Pinpoint the cell where the given text exists, returning its (x, y) midpoint coordinate. 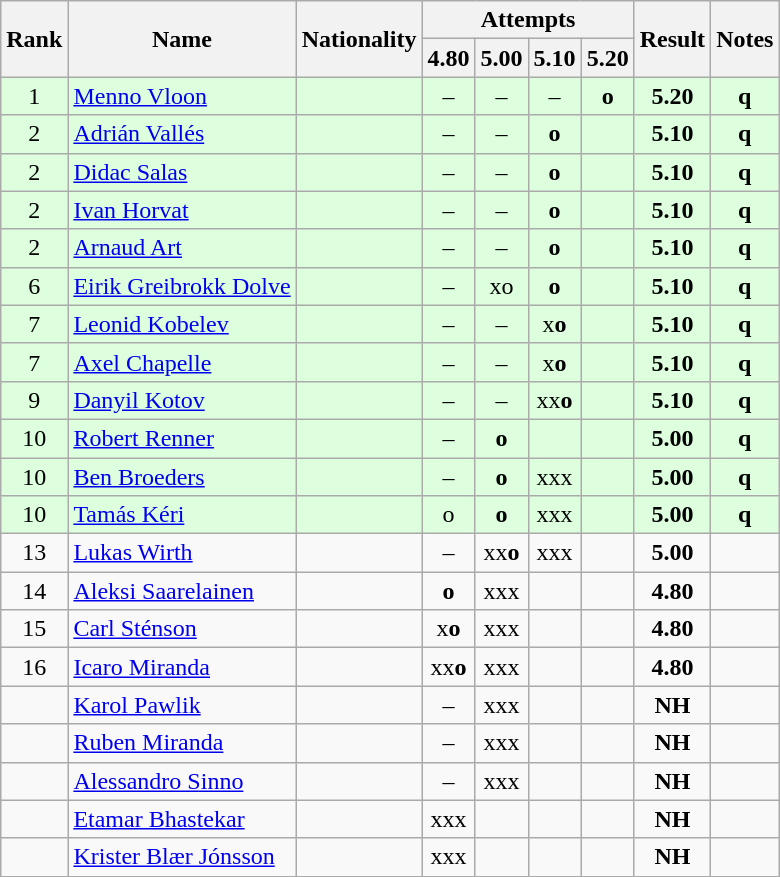
Ruben Miranda (182, 743)
Karol Pawlik (182, 705)
Arnaud Art (182, 248)
15 (34, 629)
Menno Vloon (182, 96)
6 (34, 286)
14 (34, 591)
Lukas Wirth (182, 553)
Robert Renner (182, 438)
1 (34, 96)
Krister Blær Jónsson (182, 857)
Icaro Miranda (182, 667)
Aleksi Saarelainen (182, 591)
Nationality (359, 39)
Adrián Vallés (182, 134)
Result (672, 39)
Ivan Horvat (182, 210)
13 (34, 553)
Leonid Kobelev (182, 324)
Tamás Kéri (182, 515)
Axel Chapelle (182, 362)
Eirik Greibrokk Dolve (182, 286)
Danyil Kotov (182, 400)
Rank (34, 39)
Etamar Bhastekar (182, 819)
Didac Salas (182, 172)
Ben Broeders (182, 477)
Carl Sténson (182, 629)
9 (34, 400)
Notes (745, 39)
Name (182, 39)
Alessandro Sinno (182, 781)
16 (34, 667)
Attempts (528, 20)
